Determine the [X, Y] coordinate at the center of the cell enclosing the given text.  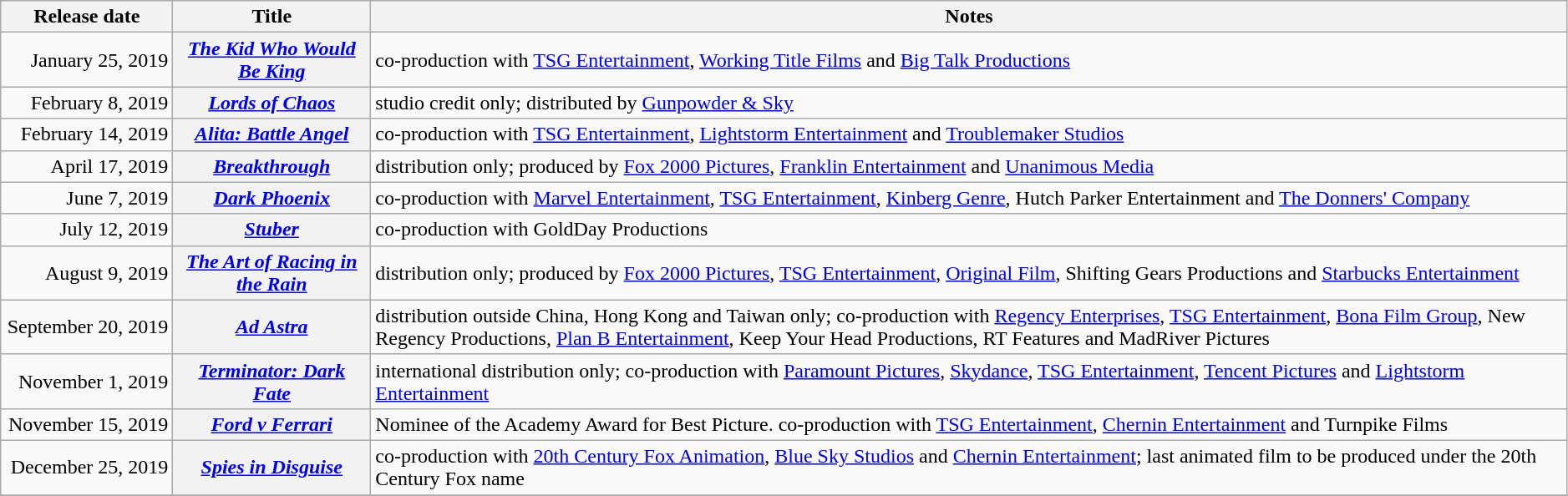
February 8, 2019 [87, 103]
Alita: Battle Angel [272, 134]
April 17, 2019 [87, 166]
Notes [969, 17]
November 1, 2019 [87, 381]
Nominee of the Academy Award for Best Picture. co-production with TSG Entertainment, Chernin Entertainment and Turnpike Films [969, 424]
Lords of Chaos [272, 103]
Terminator: Dark Fate [272, 381]
June 7, 2019 [87, 198]
co-production with GoldDay Productions [969, 230]
distribution only; produced by Fox 2000 Pictures, TSG Entertainment, Original Film, Shifting Gears Productions and Starbucks Entertainment [969, 272]
August 9, 2019 [87, 272]
co-production with TSG Entertainment, Lightstorm Entertainment and Troublemaker Studios [969, 134]
January 25, 2019 [87, 60]
Title [272, 17]
The Kid Who Would Be King [272, 60]
studio credit only; distributed by Gunpowder & Sky [969, 103]
November 15, 2019 [87, 424]
February 14, 2019 [87, 134]
Ad Astra [272, 327]
Ford v Ferrari [272, 424]
international distribution only; co-production with Paramount Pictures, Skydance, TSG Entertainment, Tencent Pictures and Lightstorm Entertainment [969, 381]
Spies in Disguise [272, 468]
September 20, 2019 [87, 327]
December 25, 2019 [87, 468]
Release date [87, 17]
co-production with TSG Entertainment, Working Title Films and Big Talk Productions [969, 60]
Dark Phoenix [272, 198]
Breakthrough [272, 166]
July 12, 2019 [87, 230]
co-production with Marvel Entertainment, TSG Entertainment, Kinberg Genre, Hutch Parker Entertainment and The Donners' Company [969, 198]
Stuber [272, 230]
distribution only; produced by Fox 2000 Pictures, Franklin Entertainment and Unanimous Media [969, 166]
The Art of Racing in the Rain [272, 272]
